Pinpoint the cell where the given text exists, returning its (X, Y) midpoint coordinate. 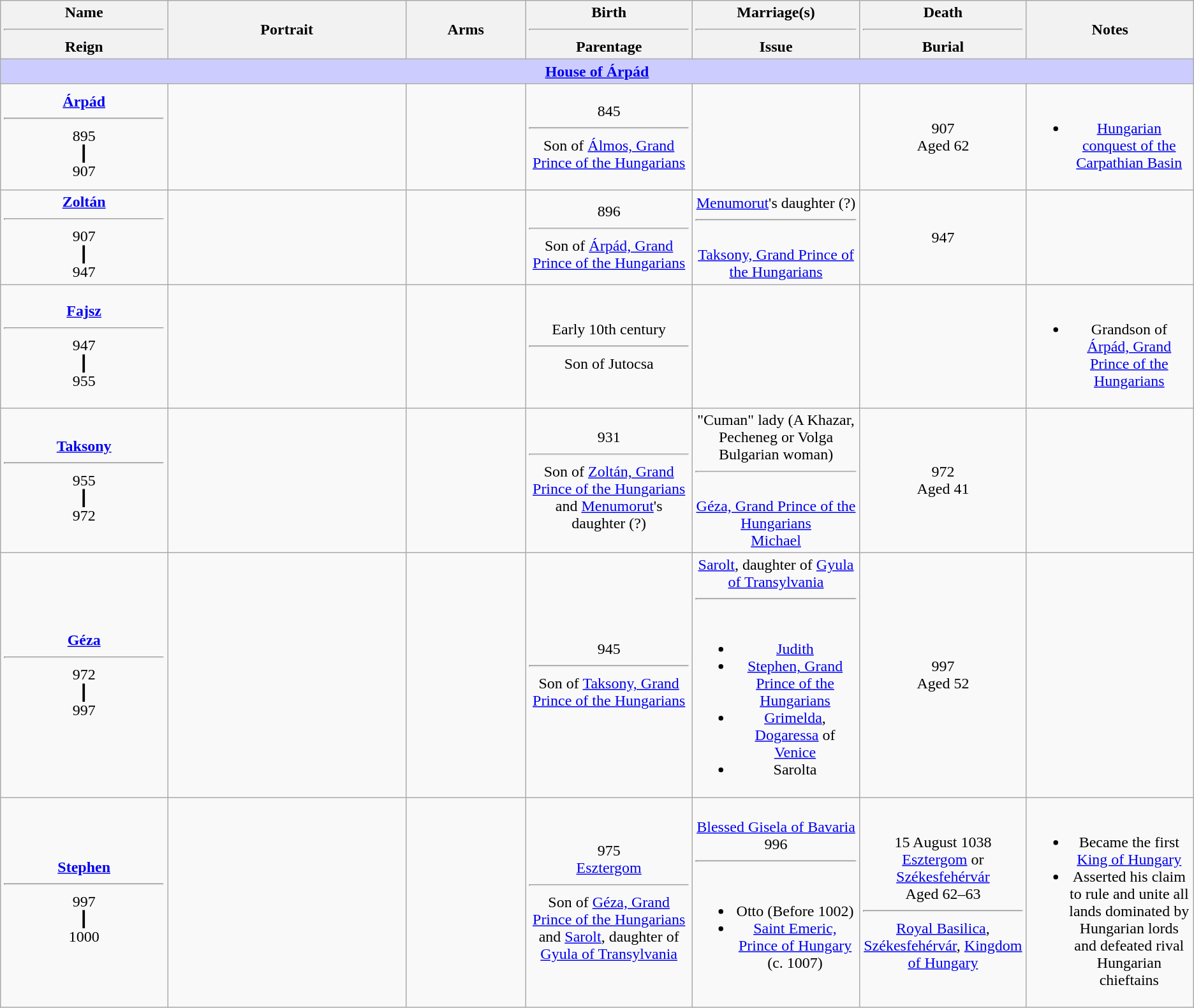
Zoltán 907┃ 947 (84, 237)
BirthParentage (609, 30)
931Son of Zoltán, Grand Prince of the Hungarians and Menumorut's daughter (?) (609, 481)
Árpád 895┃ 907 (84, 137)
907Aged 62 (943, 137)
Notes (1110, 30)
Sarolt, daughter of Gyula of TransylvaniaJudithStephen, Grand Prince of the HungariansGrimelda, Dogaressa of VeniceSarolta (776, 675)
Menumorut's daughter (?)Taksony, Grand Prince of the Hungarians (776, 237)
DeathBurial (943, 30)
997Aged 52 (943, 675)
947 (943, 237)
Marriage(s)Issue (776, 30)
Early 10th centurySon of Jutocsa (609, 346)
945Son of Taksony, Grand Prince of the Hungarians (609, 675)
House of Árpád (597, 71)
NameReign (84, 30)
975EsztergomSon of Géza, Grand Prince of the Hungarians and Sarolt, daughter of Gyula of Transylvania (609, 902)
"Cuman" lady (A Khazar, Pecheneg or Volga Bulgarian woman)Géza, Grand Prince of the HungariansMichael (776, 481)
Portrait (287, 30)
Blessed Gisela of Bavaria996Otto (Before 1002)Saint Emeric, Prince of Hungary (c. 1007) (776, 902)
845Son of Álmos, Grand Prince of the Hungarians (609, 137)
Fajsz 947┃ 955 (84, 346)
15 August 1038Esztergom or SzékesfehérvárAged 62–63Royal Basilica, Székesfehérvár, Kingdom of Hungary (943, 902)
Became the first King of HungaryAsserted his claim to rule and unite all lands dominated by Hungarian lords and defeated rival Hungarian chieftains (1110, 902)
972Aged 41 (943, 481)
896Son of Árpád, Grand Prince of the Hungarians (609, 237)
Hungarian conquest of the Carpathian Basin (1110, 137)
Géza 972┃997 (84, 675)
Stephen997┃1000 (84, 902)
Taksony 955┃ 972 (84, 481)
Arms (466, 30)
Grandson of Árpád, Grand Prince of the Hungarians (1110, 346)
